For the text-containing cell, return its midpoint in (x, y) coordinate format. 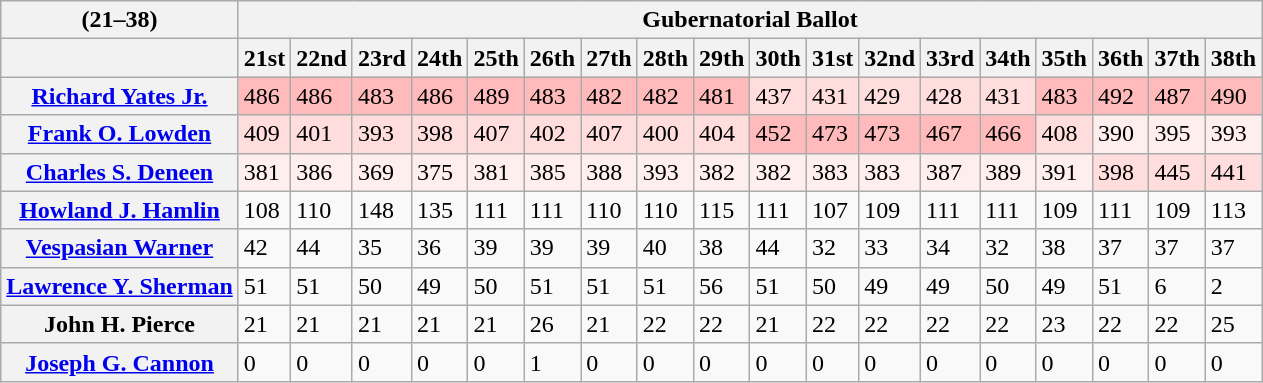
452 (778, 134)
467 (950, 134)
385 (552, 172)
(21–38) (120, 20)
115 (722, 210)
30th (778, 58)
375 (439, 172)
23rd (382, 58)
389 (1008, 172)
481 (722, 96)
395 (1177, 134)
Richard Yates Jr. (120, 96)
28th (665, 58)
404 (722, 134)
John H. Pierce (120, 324)
445 (1177, 172)
107 (832, 210)
22nd (322, 58)
27th (609, 58)
490 (1233, 96)
441 (1233, 172)
25 (1233, 324)
33rd (950, 58)
428 (950, 96)
402 (552, 134)
108 (264, 210)
408 (1064, 134)
26th (552, 58)
29th (722, 58)
56 (722, 286)
489 (496, 96)
135 (439, 210)
390 (1120, 134)
25th (496, 58)
Vespasian Warner (120, 248)
40 (665, 248)
Howland J. Hamlin (120, 210)
24th (439, 58)
Gubernatorial Ballot (750, 20)
32nd (890, 58)
Charles S. Deneen (120, 172)
34 (950, 248)
388 (609, 172)
21st (264, 58)
429 (890, 96)
466 (1008, 134)
34th (1008, 58)
400 (665, 134)
38th (1233, 58)
369 (382, 172)
387 (950, 172)
1 (552, 362)
2 (1233, 286)
35 (382, 248)
Frank O. Lowden (120, 134)
492 (1120, 96)
26 (552, 324)
409 (264, 134)
113 (1233, 210)
6 (1177, 286)
391 (1064, 172)
33 (890, 248)
Lawrence Y. Sherman (120, 286)
23 (1064, 324)
148 (382, 210)
36th (1120, 58)
487 (1177, 96)
35th (1064, 58)
401 (322, 134)
37th (1177, 58)
437 (778, 96)
386 (322, 172)
36 (439, 248)
42 (264, 248)
Joseph G. Cannon (120, 362)
31st (832, 58)
